Find where the given text appears and provide that cell's center as (x, y) coordinate. 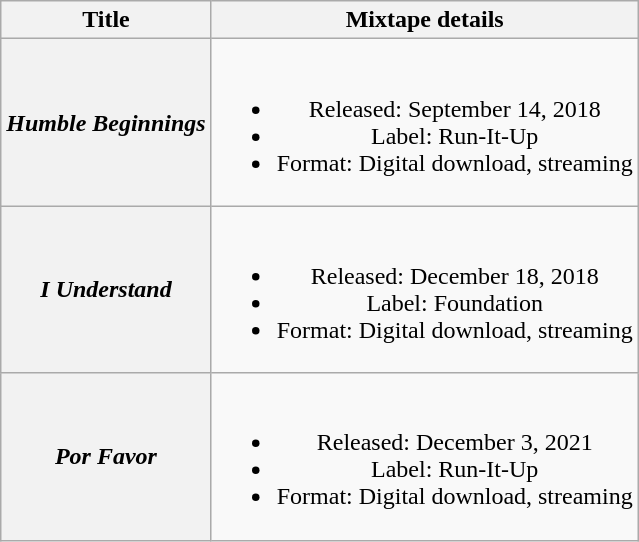
I Understand (106, 290)
Released: September 14, 2018Label: Run-It-UpFormat: Digital download, streaming (424, 122)
Por Favor (106, 456)
Mixtape details (424, 20)
Title (106, 20)
Released: December 18, 2018Label: FoundationFormat: Digital download, streaming (424, 290)
Released: December 3, 2021Label: Run-It-UpFormat: Digital download, streaming (424, 456)
Humble Beginnings (106, 122)
